Search for the cell housing the specified text and yield its [X, Y] center coordinate. 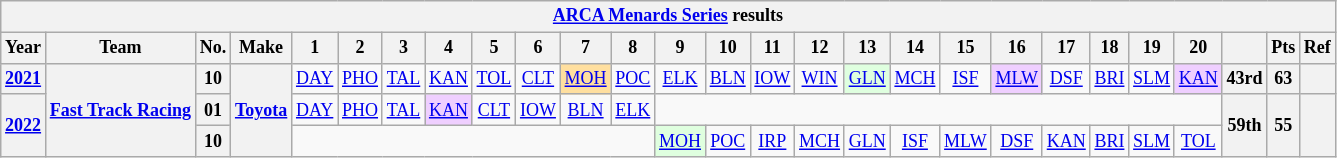
18 [1110, 48]
Year [24, 48]
5 [494, 48]
2 [360, 48]
2022 [24, 125]
8 [633, 48]
Pts [1284, 48]
01 [212, 110]
1 [315, 48]
2021 [24, 78]
3 [403, 48]
7 [586, 48]
11 [772, 48]
14 [915, 48]
16 [1016, 48]
ARCA Menards Series results [668, 16]
WIN [820, 78]
Make [262, 48]
15 [966, 48]
13 [867, 48]
6 [538, 48]
Toyota [262, 110]
9 [680, 48]
59th [1244, 125]
19 [1152, 48]
Fast Track Racing [120, 110]
63 [1284, 78]
Team [120, 48]
12 [820, 48]
55 [1284, 125]
43rd [1244, 78]
No. [212, 48]
Ref [1317, 48]
4 [449, 48]
17 [1066, 48]
20 [1198, 48]
IRP [772, 140]
